Return [X, Y] of the center of cell containing provided text 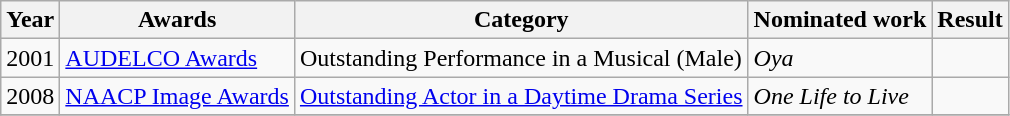
Outstanding Performance in a Musical (Male) [521, 58]
2008 [30, 96]
Outstanding Actor in a Daytime Drama Series [521, 96]
Awards [178, 20]
One Life to Live [840, 96]
NAACP Image Awards [178, 96]
Year [30, 20]
Category [521, 20]
Oya [840, 58]
2001 [30, 58]
Result [970, 20]
AUDELCO Awards [178, 58]
Nominated work [840, 20]
